Find where the given text appears and provide that cell's center as (X, Y) coordinate. 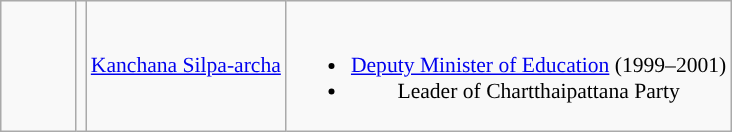
Deputy Minister of Education (1999–2001)Leader of Chartthaipattana Party (508, 66)
Kanchana Silpa-archa (186, 66)
